For the text-containing cell, return its midpoint in [x, y] coordinate format. 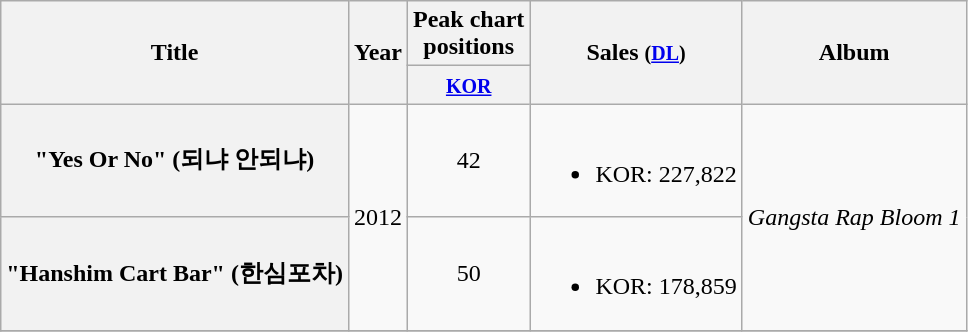
Title [175, 52]
42 [469, 160]
Peak chart positions [469, 34]
KOR [469, 85]
KOR: 178,859 [636, 274]
Year [378, 52]
Gangsta Rap Bloom 1 [854, 217]
Album [854, 52]
50 [469, 274]
"Yes Or No" (되냐 안되냐) [175, 160]
"Hanshim Cart Bar" (한심포차) [175, 274]
2012 [378, 217]
Sales (DL) [636, 52]
KOR: 227,822 [636, 160]
